Identify which cell holds the provided text, then report its [X, Y] central coordinate. 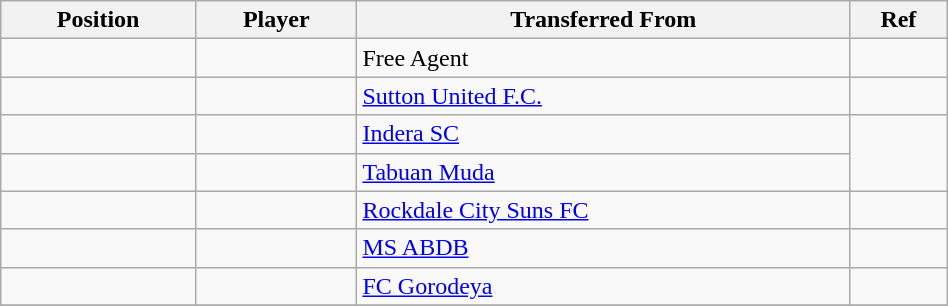
Position [98, 20]
Free Agent [604, 58]
Tabuan Muda [604, 172]
Ref [898, 20]
FC Gorodeya [604, 286]
Indera SC [604, 134]
Transferred From [604, 20]
Rockdale City Suns FC [604, 210]
Sutton United F.C. [604, 96]
Player [276, 20]
MS ABDB [604, 248]
